Identify which cell holds the provided text, then report its [X, Y] central coordinate. 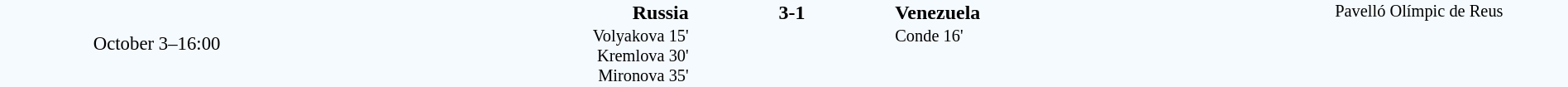
October 3–16:00 [157, 43]
3-1 [791, 12]
Conde 16' [1082, 56]
Venezuela [1082, 12]
Russia [501, 12]
Pavelló Olímpic de Reus [1419, 43]
Volyakova 15'Kremlova 30'Mironova 35' [501, 56]
